Return the [X, Y] coordinate for the center point of the cell that contains the specified text.  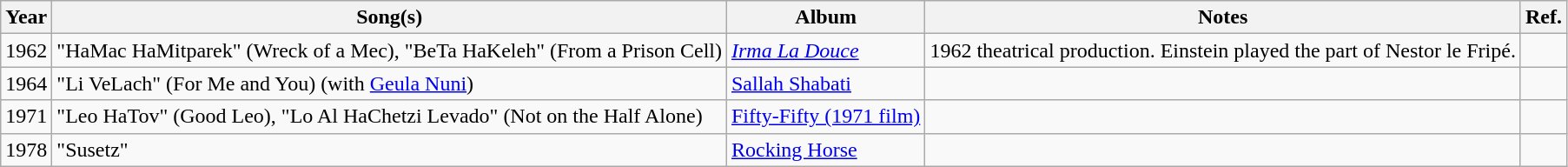
"Li VeLach" (For Me and You) (with Geula Nuni) [389, 83]
Album [825, 17]
Fifty-Fifty (1971 film) [825, 117]
1964 [26, 83]
"HaMac HaMitparek" (Wreck of a Mec), "BeTa HaKeleh" (From a Prison Cell) [389, 50]
1971 [26, 117]
1962 [26, 50]
Song(s) [389, 17]
Ref. [1543, 17]
Notes [1223, 17]
Irma La Douce [825, 50]
1962 theatrical production. Einstein played the part of Nestor le Fripé. [1223, 50]
Year [26, 17]
Sallah Shabati [825, 83]
1978 [26, 150]
"Leo HaTov" (Good Leo), "Lo Al HaChetzi Levado" (Not on the Half Alone) [389, 117]
"Susetz" [389, 150]
Rocking Horse [825, 150]
